From the cell containing the given text, extract its center point as [X, Y] coordinate. 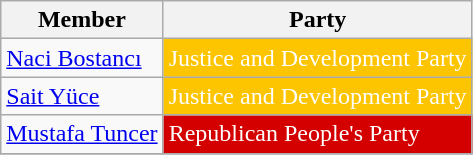
Member [82, 20]
Naci Bostancı [82, 58]
Mustafa Tuncer [82, 134]
Republican People's Party [318, 134]
Party [318, 20]
Sait Yüce [82, 96]
